Determine the (x, y) coordinate at the center of the cell enclosing the given text.  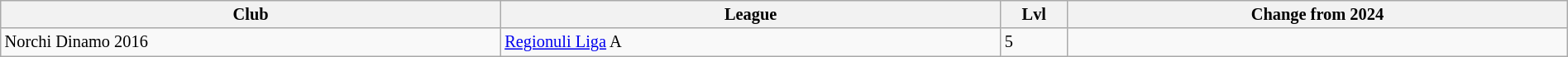
League (751, 14)
Club (251, 14)
Norchi Dinamo 2016 (251, 42)
Lvl (1034, 14)
Change from 2024 (1318, 14)
5 (1034, 42)
Regionuli Liga A (751, 42)
